From the cell containing the given text, extract its center point as [x, y] coordinate. 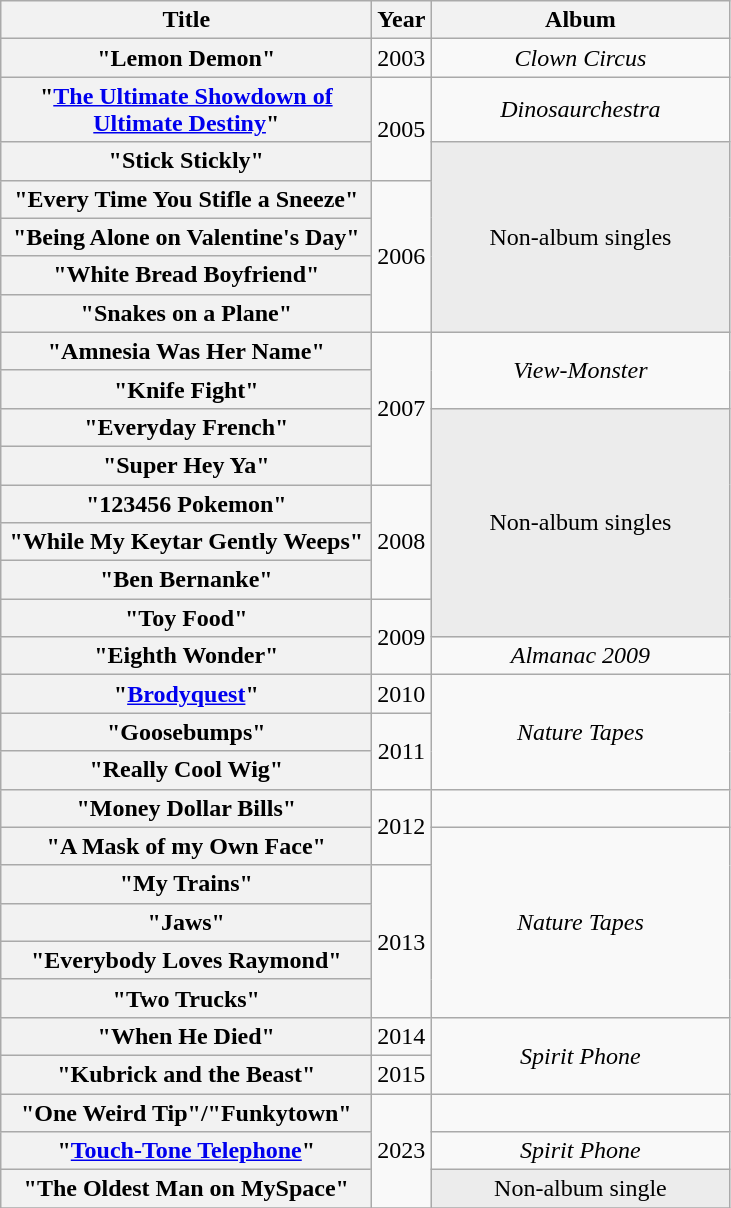
"Money Dollar Bills" [186, 808]
Year [402, 20]
"My Trains" [186, 884]
"Really Cool Wig" [186, 770]
"Stick Stickly" [186, 161]
2010 [402, 694]
"Toy Food" [186, 618]
"Touch-Tone Telephone" [186, 1151]
2023 [402, 1151]
"While My Keytar Gently Weeps" [186, 542]
2012 [402, 827]
"White Bread Boyfriend" [186, 275]
"The Oldest Man on MySpace" [186, 1189]
"Every Time You Stifle a Sneeze" [186, 199]
"Eighth Wonder" [186, 656]
"Amnesia Was Her Name" [186, 351]
2006 [402, 256]
2008 [402, 541]
Almanac 2009 [580, 656]
Album [580, 20]
"Jaws" [186, 922]
2005 [402, 128]
"Knife Fight" [186, 389]
"A Mask of my Own Face" [186, 846]
2015 [402, 1074]
"Lemon Demon" [186, 58]
"Everybody Loves Raymond" [186, 960]
View-Monster [580, 370]
2009 [402, 637]
"Brodyquest" [186, 694]
"Goosebumps" [186, 732]
"Kubrick and the Beast" [186, 1074]
2003 [402, 58]
"One Weird Tip"/"Funkytown" [186, 1113]
2014 [402, 1036]
"When He Died" [186, 1036]
"Super Hey Ya" [186, 465]
"Snakes on a Plane" [186, 313]
Dinosaurchestra [580, 110]
Title [186, 20]
"123456 Pokemon" [186, 503]
Non-album single [580, 1189]
2007 [402, 408]
Clown Circus [580, 58]
"Being Alone on Valentine's Day" [186, 237]
"Ben Bernanke" [186, 580]
2011 [402, 751]
"Everyday French" [186, 427]
"Two Trucks" [186, 998]
2013 [402, 941]
"The Ultimate Showdown of Ultimate Destiny" [186, 110]
